Extract the (X, Y) coordinate from the center of the cell holding the provided text.  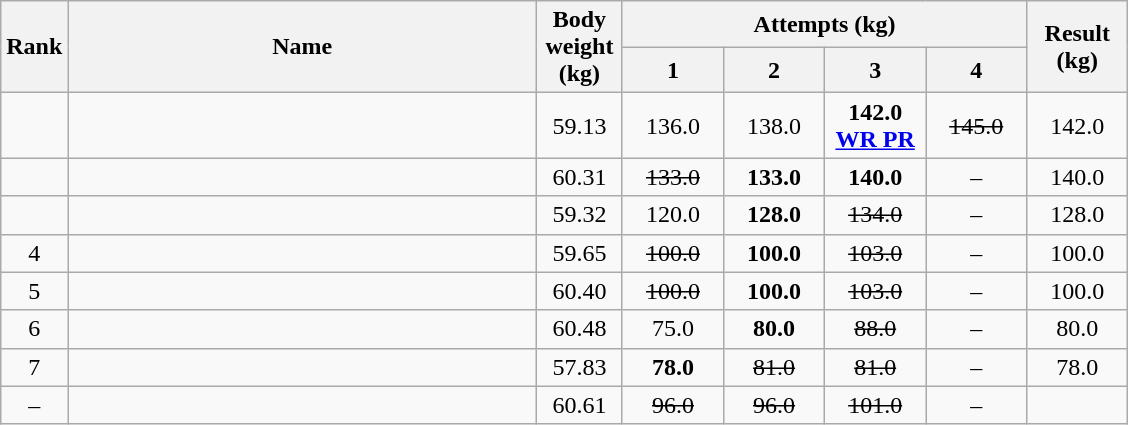
60.48 (579, 329)
138.0 (774, 126)
60.31 (579, 177)
5 (34, 291)
101.0 (876, 405)
145.0 (976, 126)
60.40 (579, 291)
Name (302, 47)
7 (34, 367)
59.32 (579, 215)
136.0 (672, 126)
2 (774, 70)
88.0 (876, 329)
59.65 (579, 253)
3 (876, 70)
59.13 (579, 126)
120.0 (672, 215)
Body weight (kg) (579, 47)
1 (672, 70)
142.0 (1078, 126)
142.0WR PR (876, 126)
Attempts (kg) (824, 24)
6 (34, 329)
60.61 (579, 405)
57.83 (579, 367)
75.0 (672, 329)
Result (kg) (1078, 47)
134.0 (876, 215)
Rank (34, 47)
